Extract the [x, y] coordinate from the center of the cell holding the provided text.  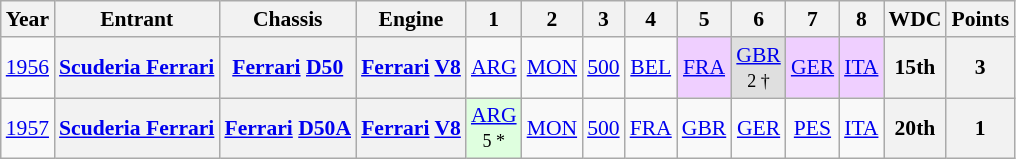
7 [812, 19]
Engine [411, 19]
Chassis [288, 19]
20th [916, 128]
8 [861, 19]
5 [704, 19]
6 [758, 19]
GBR [704, 128]
Ferrari D50A [288, 128]
15th [916, 68]
Entrant [136, 19]
GBR2 † [758, 68]
1957 [28, 128]
2 [552, 19]
WDC [916, 19]
4 [651, 19]
ARG5 * [494, 128]
Points [980, 19]
BEL [651, 68]
ARG [494, 68]
PES [812, 128]
1956 [28, 68]
Year [28, 19]
Ferrari D50 [288, 68]
